Return the (x, y) coordinate for the center point of the cell that contains the specified text.  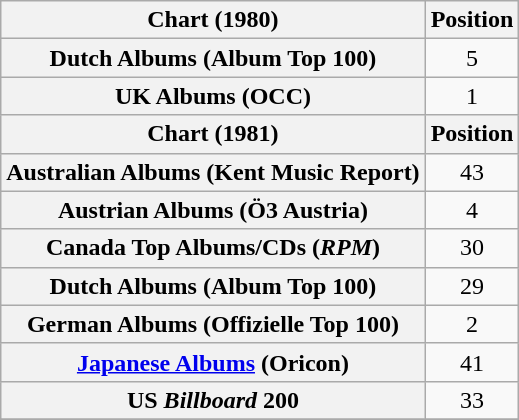
Austrian Albums (Ö3 Austria) (213, 210)
Australian Albums (Kent Music Report) (213, 172)
43 (472, 172)
30 (472, 248)
Japanese Albums (Oricon) (213, 362)
1 (472, 96)
Chart (1980) (213, 20)
5 (472, 58)
4 (472, 210)
Canada Top Albums/CDs (RPM) (213, 248)
33 (472, 400)
German Albums (Offizielle Top 100) (213, 324)
Chart (1981) (213, 134)
29 (472, 286)
41 (472, 362)
UK Albums (OCC) (213, 96)
2 (472, 324)
US Billboard 200 (213, 400)
